Return the (x, y) coordinate for the center point of the cell that contains the specified text.  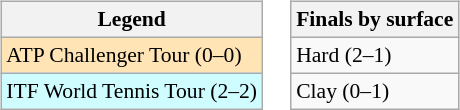
ATP Challenger Tour (0–0) (132, 55)
Finals by surface (374, 20)
Hard (2–1) (374, 55)
Clay (0–1) (374, 91)
ITF World Tennis Tour (2–2) (132, 91)
Legend (132, 20)
